Output the (X, Y) coordinate of the center of the cell containing the given text.  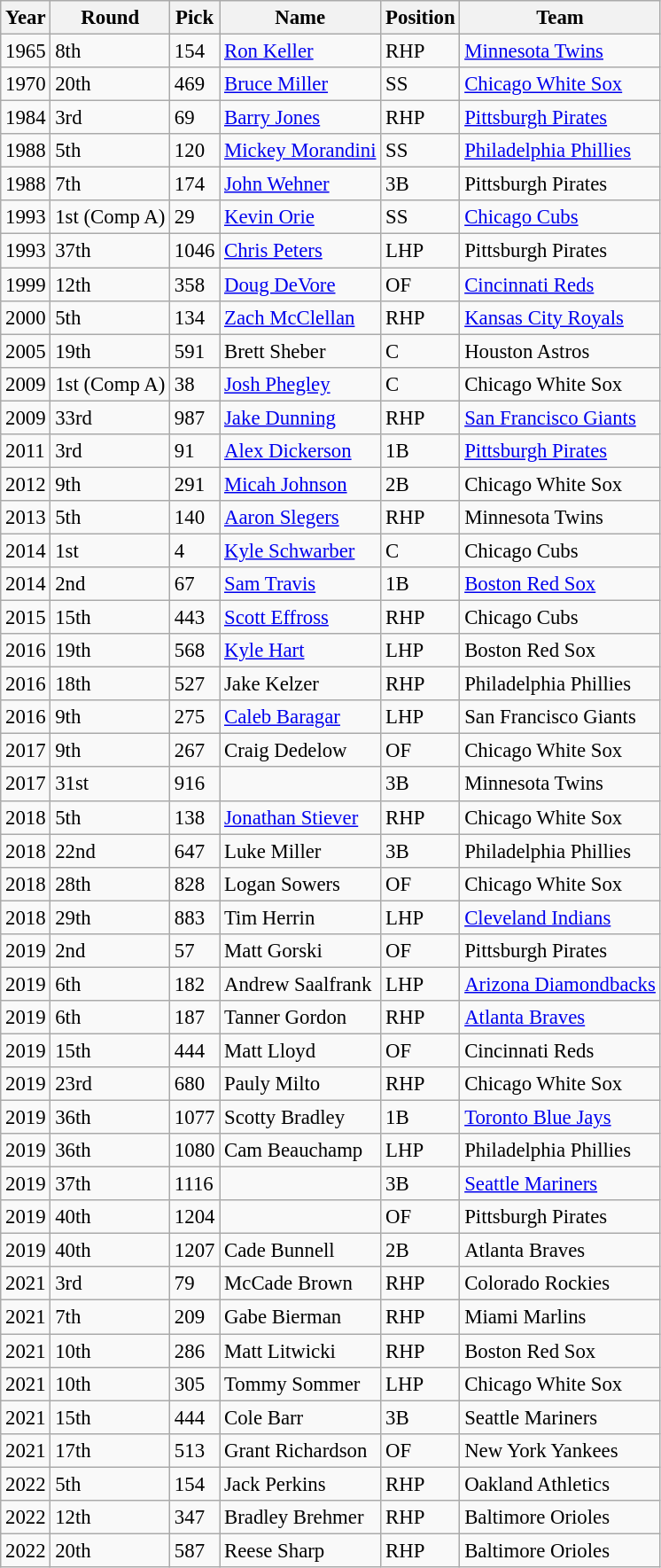
138 (195, 817)
Ron Keller (300, 51)
1984 (26, 118)
4 (195, 550)
Jack Perkins (300, 1484)
2012 (26, 484)
Craig Dedelow (300, 751)
Barry Jones (300, 118)
2005 (26, 351)
Arizona Diamondbacks (560, 984)
22nd (110, 851)
Jonathan Stiever (300, 817)
120 (195, 151)
Cole Barr (300, 1417)
Scotty Bradley (300, 1118)
291 (195, 484)
Scott Effross (300, 618)
79 (195, 1284)
Kyle Hart (300, 651)
Position (420, 18)
Round (110, 18)
Tommy Sommer (300, 1384)
Andrew Saalfrank (300, 984)
Cleveland Indians (560, 917)
28th (110, 884)
Zach McClellan (300, 317)
Team (560, 18)
Doug DeVore (300, 285)
Logan Sowers (300, 884)
1970 (26, 84)
Grant Richardson (300, 1450)
Brett Sheber (300, 351)
Matt Gorski (300, 951)
Aaron Slegers (300, 518)
1999 (26, 285)
Year (26, 18)
Oakland Athletics (560, 1484)
883 (195, 917)
134 (195, 317)
Tim Herrin (300, 917)
Cade Bunnell (300, 1251)
Alex Dickerson (300, 451)
Gabe Bierman (300, 1317)
Pick (195, 18)
591 (195, 351)
31st (110, 784)
286 (195, 1351)
680 (195, 1084)
McCade Brown (300, 1284)
187 (195, 1018)
568 (195, 651)
33rd (110, 417)
91 (195, 451)
513 (195, 1450)
Houston Astros (560, 351)
469 (195, 84)
Tanner Gordon (300, 1018)
828 (195, 884)
67 (195, 584)
2000 (26, 317)
Matt Litwicki (300, 1351)
Pauly Milto (300, 1084)
Micah Johnson (300, 484)
Chris Peters (300, 251)
Kansas City Royals (560, 317)
Toronto Blue Jays (560, 1118)
Bruce Miller (300, 84)
17th (110, 1450)
Mickey Morandini (300, 151)
358 (195, 285)
New York Yankees (560, 1450)
Matt Lloyd (300, 1050)
2015 (26, 618)
Cam Beauchamp (300, 1151)
Kyle Schwarber (300, 550)
Miami Marlins (560, 1317)
Name (300, 18)
347 (195, 1517)
140 (195, 518)
174 (195, 184)
305 (195, 1384)
Reese Sharp (300, 1550)
1080 (195, 1151)
29th (110, 917)
Sam Travis (300, 584)
1077 (195, 1118)
527 (195, 684)
1207 (195, 1251)
Bradley Brehmer (300, 1517)
John Wehner (300, 184)
443 (195, 618)
2013 (26, 518)
Jake Kelzer (300, 684)
1st (110, 550)
916 (195, 784)
Kevin Orie (300, 217)
275 (195, 717)
1965 (26, 51)
209 (195, 1317)
987 (195, 417)
1046 (195, 251)
182 (195, 984)
29 (195, 217)
18th (110, 684)
1116 (195, 1184)
267 (195, 751)
587 (195, 1550)
38 (195, 384)
1204 (195, 1217)
Luke Miller (300, 851)
647 (195, 851)
57 (195, 951)
2011 (26, 451)
Caleb Baragar (300, 717)
23rd (110, 1084)
Josh Phegley (300, 384)
8th (110, 51)
Colorado Rockies (560, 1284)
69 (195, 118)
Jake Dunning (300, 417)
